Provide the (X, Y) coordinate of the cell's center where the given text is located.  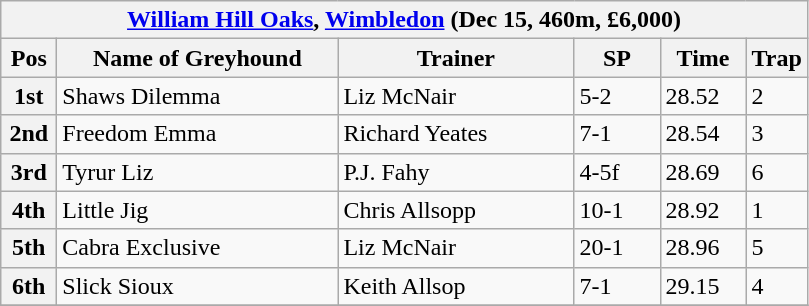
4 (776, 286)
Chris Allsopp (456, 210)
5th (29, 248)
SP (617, 58)
10-1 (617, 210)
6th (29, 286)
28.52 (703, 96)
Richard Yeates (456, 134)
4-5f (617, 172)
Slick Sioux (198, 286)
Keith Allsop (456, 286)
Name of Greyhound (198, 58)
Freedom Emma (198, 134)
Time (703, 58)
20-1 (617, 248)
29.15 (703, 286)
1 (776, 210)
3rd (29, 172)
Little Jig (198, 210)
28.54 (703, 134)
28.92 (703, 210)
3 (776, 134)
1st (29, 96)
Trap (776, 58)
6 (776, 172)
2 (776, 96)
5-2 (617, 96)
P.J. Fahy (456, 172)
Tyrur Liz (198, 172)
5 (776, 248)
28.96 (703, 248)
4th (29, 210)
28.69 (703, 172)
Cabra Exclusive (198, 248)
Pos (29, 58)
Shaws Dilemma (198, 96)
Trainer (456, 58)
2nd (29, 134)
William Hill Oaks, Wimbledon (Dec 15, 460m, £6,000) (404, 20)
